Return the (x, y) coordinate for the center point of the cell that contains the specified text.  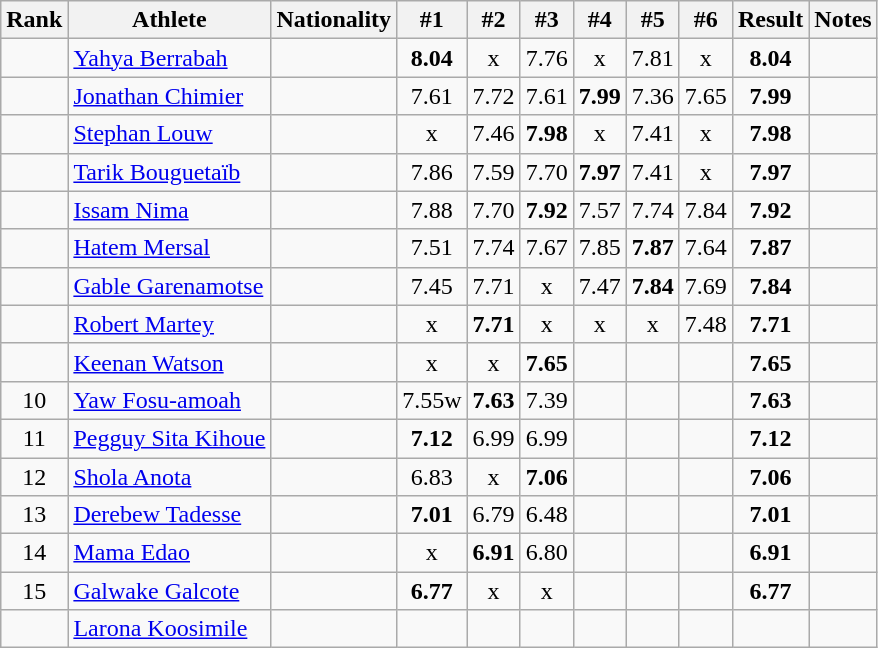
15 (34, 591)
7.72 (494, 96)
#4 (600, 20)
Yahya Berrabah (170, 58)
7.86 (432, 172)
12 (34, 477)
Rank (34, 20)
Athlete (170, 20)
Derebew Tadesse (170, 515)
#1 (432, 20)
Larona Koosimile (170, 629)
6.80 (546, 553)
7.76 (546, 58)
7.45 (432, 286)
Result (770, 20)
#5 (652, 20)
10 (34, 400)
Mama Edao (170, 553)
#6 (706, 20)
7.47 (600, 286)
7.55w (432, 400)
Keenan Watson (170, 362)
7.46 (494, 134)
Galwake Galcote (170, 591)
7.64 (706, 248)
11 (34, 438)
#3 (546, 20)
7.57 (600, 210)
7.67 (546, 248)
13 (34, 515)
Hatem Mersal (170, 248)
Tarik Bouguetaïb (170, 172)
7.51 (432, 248)
Stephan Louw (170, 134)
Nationality (334, 20)
6.79 (494, 515)
Yaw Fosu-amoah (170, 400)
7.36 (652, 96)
Notes (843, 20)
7.39 (546, 400)
7.59 (494, 172)
Pegguy Sita Kihoue (170, 438)
Robert Martey (170, 324)
Shola Anota (170, 477)
7.81 (652, 58)
Gable Garenamotse (170, 286)
7.48 (706, 324)
7.88 (432, 210)
7.85 (600, 248)
7.69 (706, 286)
Jonathan Chimier (170, 96)
#2 (494, 20)
14 (34, 553)
6.83 (432, 477)
Issam Nima (170, 210)
6.48 (546, 515)
